Scan for the cell matching the given text and deliver its [X, Y] coordinate at center. 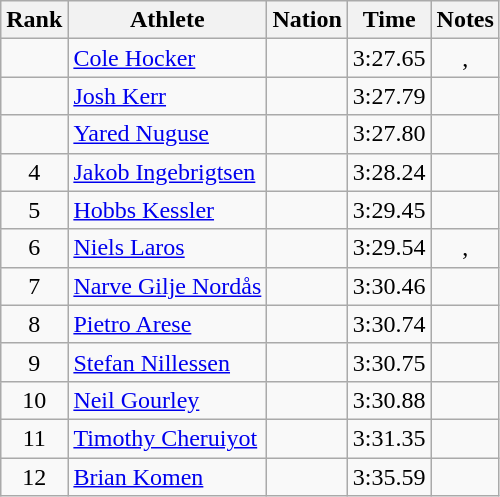
Neil Gourley [168, 400]
3:30.75 [389, 362]
Rank [34, 20]
Yared Nuguse [168, 134]
Pietro Arese [168, 324]
Hobbs Kessler [168, 210]
3:28.24 [389, 172]
3:35.59 [389, 477]
12 [34, 477]
4 [34, 172]
Niels Laros [168, 248]
11 [34, 438]
Narve Gilje Nordås [168, 286]
3:27.65 [389, 58]
3:31.35 [389, 438]
7 [34, 286]
Time [389, 20]
Athlete [168, 20]
6 [34, 248]
Notes [465, 20]
9 [34, 362]
Jakob Ingebrigtsen [168, 172]
3:30.46 [389, 286]
3:27.79 [389, 96]
Brian Komen [168, 477]
Stefan Nillessen [168, 362]
3:29.54 [389, 248]
3:27.80 [389, 134]
3:29.45 [389, 210]
Nation [307, 20]
5 [34, 210]
8 [34, 324]
10 [34, 400]
Cole Hocker [168, 58]
Timothy Cheruiyot [168, 438]
3:30.88 [389, 400]
3:30.74 [389, 324]
Josh Kerr [168, 96]
